Output the [X, Y] coordinate of the center of the cell containing the given text.  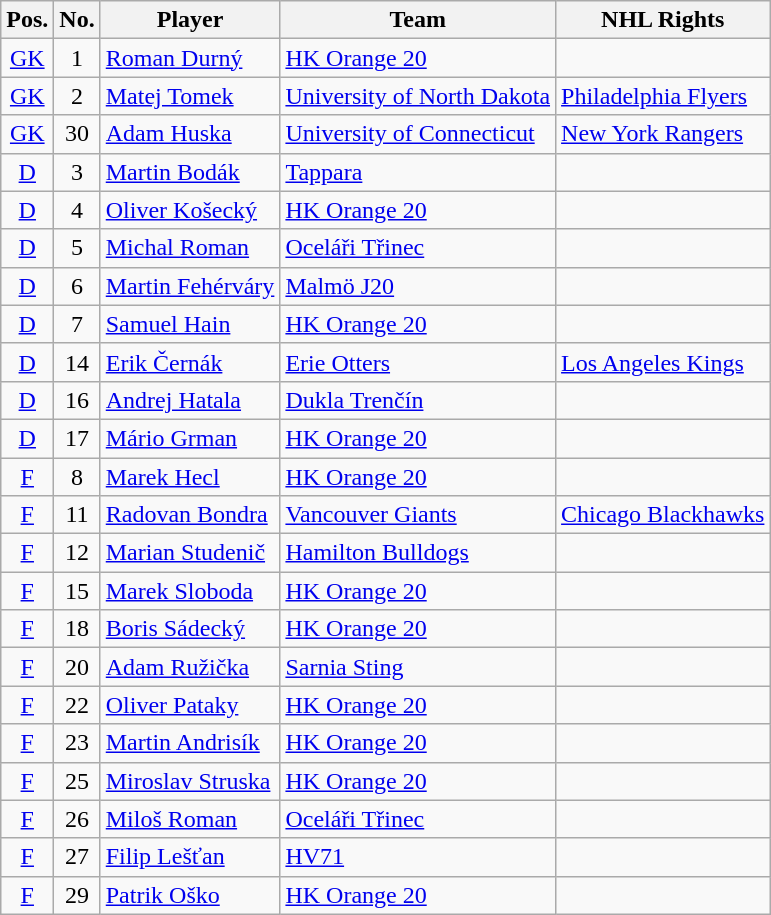
3 [77, 172]
Martin Fehérváry [190, 286]
17 [77, 438]
Vancouver Giants [418, 515]
Tappara [418, 172]
5 [77, 248]
Filip Lešťan [190, 857]
Hamilton Bulldogs [418, 553]
NHL Rights [663, 20]
14 [77, 362]
18 [77, 629]
New York Rangers [663, 134]
Marian Studenič [190, 553]
Miloš Roman [190, 819]
Los Angeles Kings [663, 362]
Oliver Pataky [190, 705]
Chicago Blackhawks [663, 515]
Martin Bodák [190, 172]
Dukla Trenčín [418, 400]
Patrik Oško [190, 895]
22 [77, 705]
Roman Durný [190, 58]
6 [77, 286]
University of North Dakota [418, 96]
Boris Sádecký [190, 629]
No. [77, 20]
Philadelphia Flyers [663, 96]
Oliver Košecký [190, 210]
Miroslav Struska [190, 781]
Malmö J20 [418, 286]
Adam Ružička [190, 667]
Samuel Hain [190, 324]
Pos. [28, 20]
Radovan Bondra [190, 515]
Erie Otters [418, 362]
12 [77, 553]
Marek Sloboda [190, 591]
27 [77, 857]
1 [77, 58]
Mário Grman [190, 438]
University of Connecticut [418, 134]
25 [77, 781]
29 [77, 895]
Sarnia Sting [418, 667]
Marek Hecl [190, 477]
23 [77, 743]
Adam Huska [190, 134]
Team [418, 20]
26 [77, 819]
Martin Andrisík [190, 743]
Andrej Hatala [190, 400]
Michal Roman [190, 248]
11 [77, 515]
16 [77, 400]
Erik Černák [190, 362]
8 [77, 477]
15 [77, 591]
2 [77, 96]
Player [190, 20]
20 [77, 667]
Matej Tomek [190, 96]
HV71 [418, 857]
7 [77, 324]
4 [77, 210]
30 [77, 134]
